Return the [x, y] coordinate for the center point of the cell that contains the specified text.  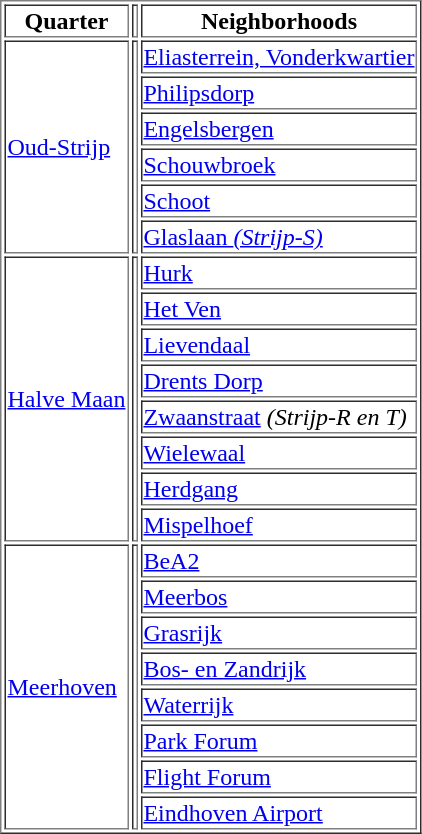
Wielewaal [278, 452]
Glaslaan (Strijp-S) [278, 236]
Schoot [278, 200]
Lievendaal [278, 344]
Neighborhoods [278, 20]
Hurk [278, 272]
Drents Dorp [278, 380]
Halve Maan [66, 398]
Eindhoven Airport [278, 812]
Het Ven [278, 308]
BeA2 [278, 560]
Herdgang [278, 488]
Oud-Strijp [66, 146]
Grasrijk [278, 632]
Meerhoven [66, 686]
Park Forum [278, 740]
Flight Forum [278, 776]
Engelsbergen [278, 128]
Waterrijk [278, 704]
Eliasterrein, Vonderkwartier [278, 56]
Schouwbroek [278, 164]
Bos- en Zandrijk [278, 668]
Quarter [66, 20]
Zwaanstraat (Strijp-R en T) [278, 416]
Philipsdorp [278, 92]
Mispelhoef [278, 524]
Meerbos [278, 596]
